Detect which cell encompasses the target text, then output its (x, y) center coordinate. 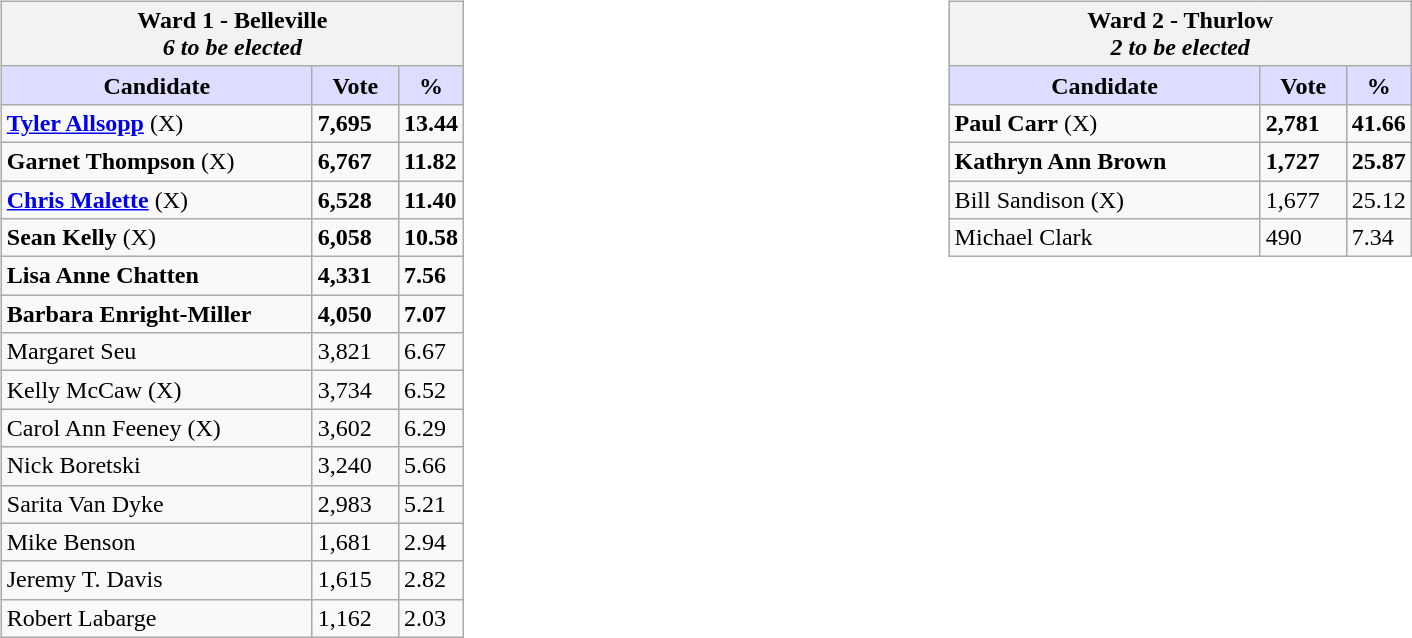
Ward 2 - Thurlow 2 to be elected (1180, 34)
3,602 (355, 428)
1,677 (1303, 199)
3,734 (355, 390)
11.82 (430, 161)
3,240 (355, 466)
2.82 (430, 580)
6.52 (430, 390)
Paul Carr (X) (1104, 123)
1,727 (1303, 161)
7.34 (1378, 238)
Jeremy T. Davis (156, 580)
25.87 (1378, 161)
2,983 (355, 504)
Ward 1 - Belleville 6 to be elected (232, 34)
1,615 (355, 580)
Lisa Anne Chatten (156, 276)
Barbara Enright-Miller (156, 314)
Michael Clark (1104, 238)
Garnet Thompson (X) (156, 161)
7.56 (430, 276)
4,331 (355, 276)
Carol Ann Feeney (X) (156, 428)
Kathryn Ann Brown (1104, 161)
Nick Boretski (156, 466)
Bill Sandison (X) (1104, 199)
Tyler Allsopp (X) (156, 123)
6.67 (430, 352)
Margaret Seu (156, 352)
6.29 (430, 428)
5.21 (430, 504)
4,050 (355, 314)
2,781 (1303, 123)
7,695 (355, 123)
Chris Malette (X) (156, 199)
Mike Benson (156, 542)
490 (1303, 238)
11.40 (430, 199)
5.66 (430, 466)
1,681 (355, 542)
1,162 (355, 618)
3,821 (355, 352)
Sean Kelly (X) (156, 238)
13.44 (430, 123)
Kelly McCaw (X) (156, 390)
6,058 (355, 238)
Robert Labarge (156, 618)
Sarita Van Dyke (156, 504)
10.58 (430, 238)
2.03 (430, 618)
6,767 (355, 161)
25.12 (1378, 199)
2.94 (430, 542)
41.66 (1378, 123)
6,528 (355, 199)
7.07 (430, 314)
